Provide the (x, y) coordinate of the cell's center where the given text is located.  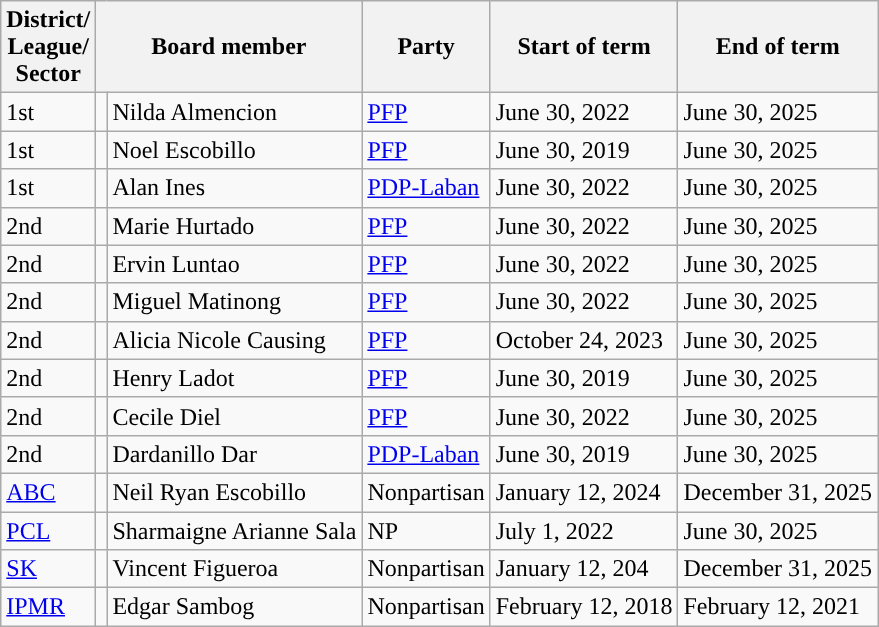
Party (426, 47)
Start of term (584, 47)
IPMR (48, 607)
Alan Ines (234, 188)
January 12, 2024 (584, 492)
Nilda Almencion (234, 112)
PCL (48, 531)
Noel Escobillo (234, 150)
February 12, 2021 (778, 607)
October 24, 2023 (584, 340)
Marie Hurtado (234, 226)
Neil Ryan Escobillo (234, 492)
July 1, 2022 (584, 531)
ABC (48, 492)
Dardanillo Dar (234, 454)
Alicia Nicole Causing (234, 340)
District/League/Sector (48, 47)
Board member (229, 47)
Ervin Luntao (234, 264)
Edgar Sambog (234, 607)
Sharmaigne Arianne Sala (234, 531)
Cecile Diel (234, 416)
Vincent Figueroa (234, 569)
Henry Ladot (234, 378)
January 12, 204 (584, 569)
Miguel Matinong (234, 302)
February 12, 2018 (584, 607)
SK (48, 569)
NP (426, 531)
End of term (778, 47)
